Find where the given text appears and provide that cell's center as [x, y] coordinate. 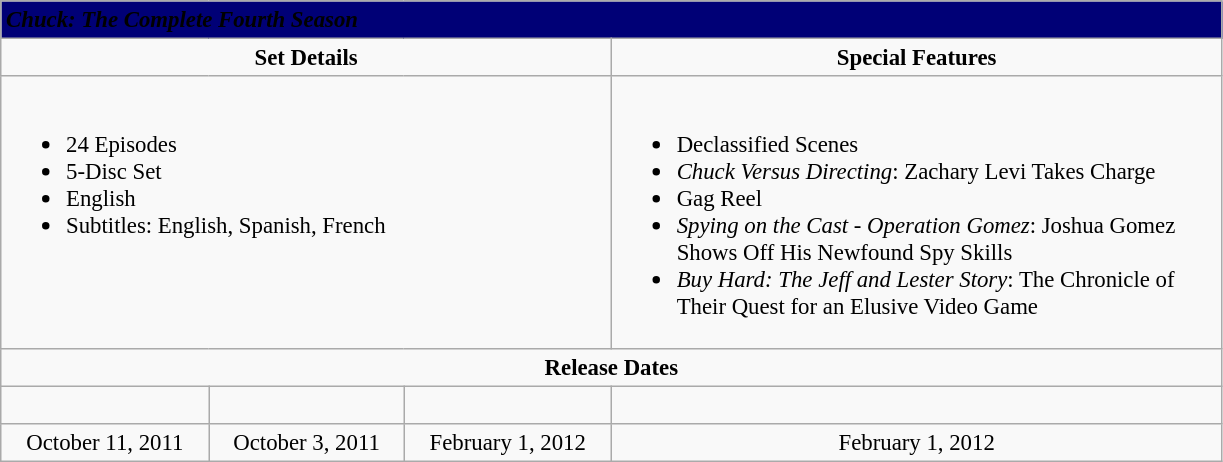
October 3, 2011 [306, 442]
Set Details [306, 58]
Chuck: The Complete Fourth Season [612, 20]
Release Dates [612, 367]
October 11, 2011 [105, 442]
Special Features [916, 58]
24 Episodes5-Disc SetEnglishSubtitles: English, Spanish, French [306, 212]
